Determine the [X, Y] coordinate at the center of the cell enclosing the given text.  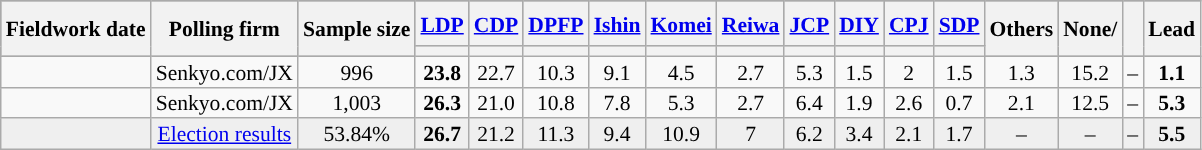
JCP [809, 24]
Polling firm [224, 28]
26.3 [442, 102]
2.6 [909, 102]
DIY [859, 24]
21.2 [496, 134]
Komei [682, 24]
1.1 [1172, 72]
CDP [496, 24]
Election results [224, 134]
None/ [1090, 28]
Lead [1172, 28]
LDP [442, 24]
4.5 [682, 72]
9.1 [618, 72]
1.7 [960, 134]
996 [356, 72]
1.3 [1022, 72]
6.4 [809, 102]
10.3 [556, 72]
Ishin [618, 24]
DPFP [556, 24]
Reiwa [751, 24]
21.0 [496, 102]
7.8 [618, 102]
3.4 [859, 134]
10.8 [556, 102]
1.9 [859, 102]
CPJ [909, 24]
26.7 [442, 134]
0.7 [960, 102]
9.4 [618, 134]
6.2 [809, 134]
Sample size [356, 28]
7 [751, 134]
Others [1022, 28]
11.3 [556, 134]
22.7 [496, 72]
10.9 [682, 134]
15.2 [1090, 72]
12.5 [1090, 102]
1,003 [356, 102]
2 [909, 72]
23.8 [442, 72]
SDP [960, 24]
53.84% [356, 134]
5.5 [1172, 134]
Fieldwork date [76, 28]
